Locate the cell with the specified text and output its [X, Y] center coordinate. 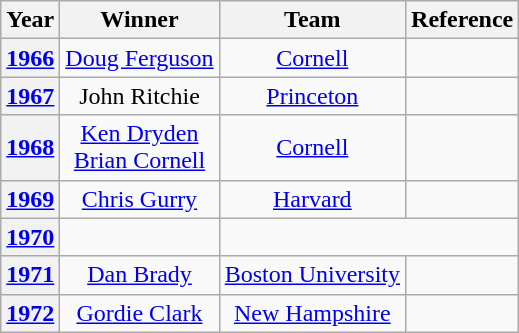
Reference [462, 20]
Winner [140, 20]
Doug Ferguson [140, 58]
John Ritchie [140, 96]
Harvard [312, 199]
Chris Gurry [140, 199]
1970 [30, 237]
Boston University [312, 275]
New Hampshire [312, 313]
1969 [30, 199]
1968 [30, 148]
Gordie Clark [140, 313]
1971 [30, 275]
1967 [30, 96]
Dan Brady [140, 275]
Princeton [312, 96]
1972 [30, 313]
Ken DrydenBrian Cornell [140, 148]
Year [30, 20]
1966 [30, 58]
Team [312, 20]
